Return the [x, y] coordinate for the center point of the cell that contains the specified text.  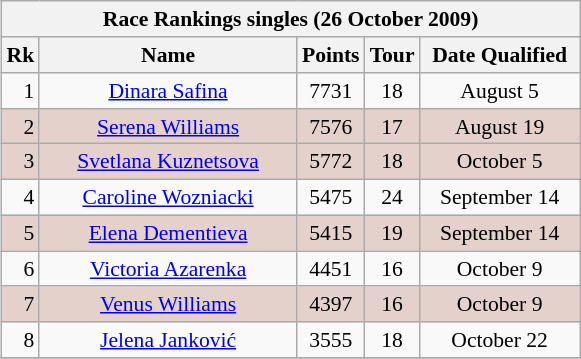
Serena Williams [168, 126]
October 22 [500, 340]
8 [21, 340]
5772 [331, 162]
Date Qualified [500, 55]
Name [168, 55]
7576 [331, 126]
7 [21, 304]
4397 [331, 304]
October 5 [500, 162]
Points [331, 55]
6 [21, 269]
19 [392, 233]
3 [21, 162]
Rk [21, 55]
August 19 [500, 126]
5475 [331, 197]
Tour [392, 55]
4 [21, 197]
24 [392, 197]
Victoria Azarenka [168, 269]
7731 [331, 91]
Elena Dementieva [168, 233]
1 [21, 91]
August 5 [500, 91]
2 [21, 126]
Caroline Wozniacki [168, 197]
Venus Williams [168, 304]
Race Rankings singles (26 October 2009) [291, 19]
Svetlana Kuznetsova [168, 162]
Jelena Janković [168, 340]
Dinara Safina [168, 91]
5415 [331, 233]
17 [392, 126]
5 [21, 233]
3555 [331, 340]
4451 [331, 269]
